Determine the (x, y) coordinate at the center of the cell enclosing the given text.  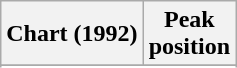
Chart (1992) (72, 34)
Peakposition (189, 34)
